Provide the [x, y] coordinate of the cell's center where the given text is located.  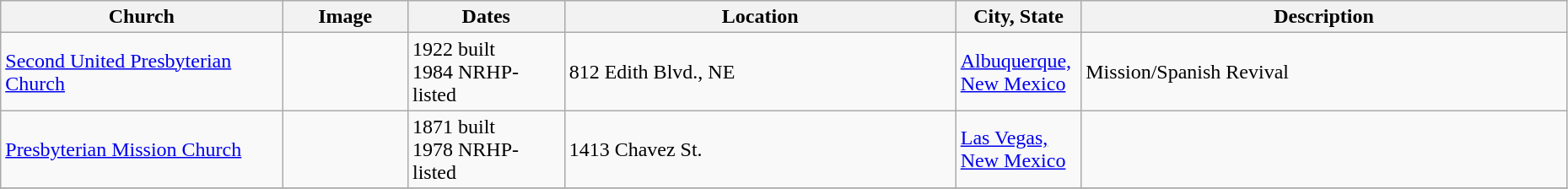
812 Edith Blvd., NE [760, 72]
Mission/Spanish Revival [1324, 72]
1871 built1978 NRHP-listed [486, 149]
1413 Chavez St. [760, 149]
Image [346, 17]
Las Vegas, New Mexico [1019, 149]
Location [760, 17]
Second United Presbyterian Church [142, 72]
1922 built1984 NRHP-listed [486, 72]
Church [142, 17]
Albuquerque, New Mexico [1019, 72]
Presbyterian Mission Church [142, 149]
City, State [1019, 17]
Description [1324, 17]
Dates [486, 17]
